Output the [X, Y] coordinate of the center of the cell containing the given text.  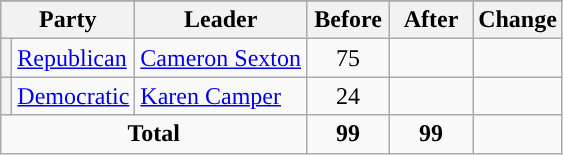
Total [154, 134]
Leader [221, 20]
Change [518, 20]
Cameron Sexton [221, 58]
24 [348, 96]
Karen Camper [221, 96]
75 [348, 58]
After [432, 20]
Democratic [74, 96]
Party [68, 20]
Before [348, 20]
Republican [74, 58]
